Determine the (x, y) coordinate at the center of the cell enclosing the given text.  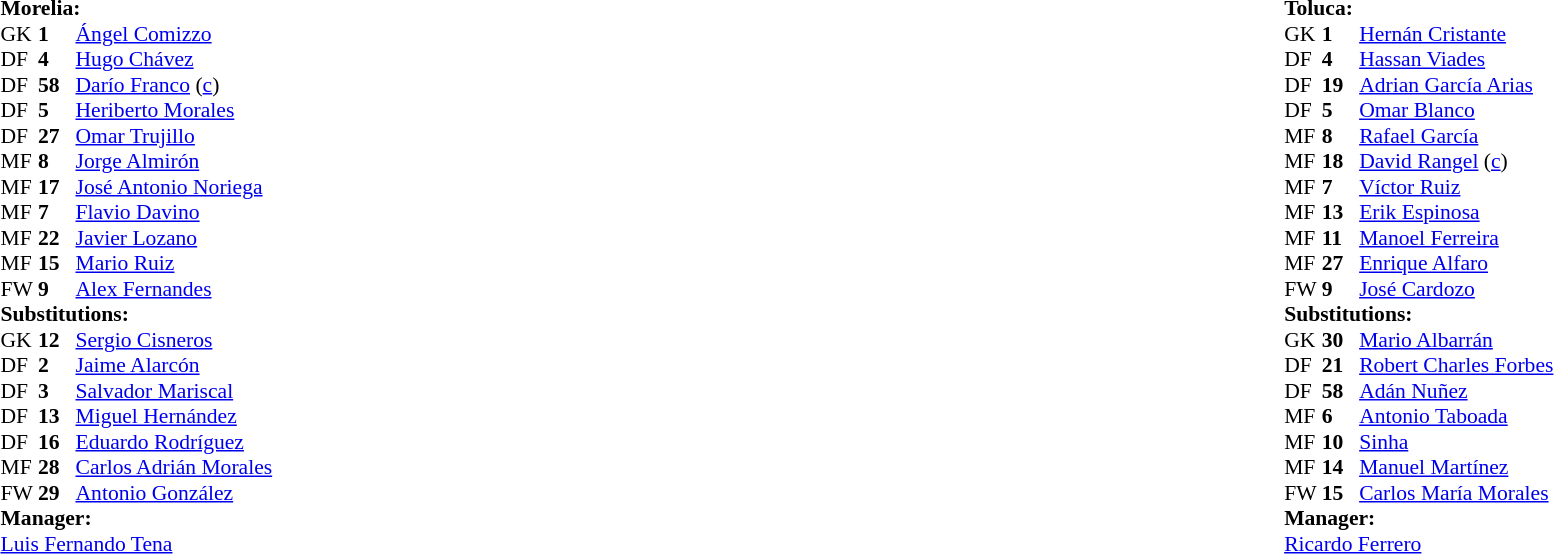
Eduardo Rodríguez (174, 442)
Manuel Martínez (1456, 467)
David Rangel (c) (1456, 161)
Hernán Cristante (1456, 34)
Sinha (1456, 442)
Omar Trujillo (174, 136)
Jaime Alarcón (174, 365)
Hugo Chávez (174, 59)
Flavio Davino (174, 213)
22 (57, 238)
11 (1341, 238)
12 (57, 340)
Robert Charles Forbes (1456, 365)
6 (1341, 417)
José Antonio Noriega (174, 187)
Manoel Ferreira (1456, 238)
Antonio Taboada (1456, 417)
Mario Ruiz (174, 263)
Carlos María Morales (1456, 493)
José Cardozo (1456, 289)
Darío Franco (c) (174, 85)
Hassan Viades (1456, 59)
2 (57, 365)
Mario Albarrán (1456, 340)
3 (57, 391)
Antonio González (174, 493)
Adrian García Arias (1456, 85)
Heriberto Morales (174, 111)
Salvador Mariscal (174, 391)
14 (1341, 467)
16 (57, 442)
28 (57, 467)
Rafael García (1456, 136)
17 (57, 187)
Ángel Comizzo (174, 34)
19 (1341, 85)
Miguel Hernández (174, 417)
30 (1341, 340)
Erik Espinosa (1456, 213)
Adán Nuñez (1456, 391)
Jorge Almirón (174, 161)
Alex Fernandes (174, 289)
Carlos Adrián Morales (174, 467)
Javier Lozano (174, 238)
Omar Blanco (1456, 111)
21 (1341, 365)
Sergio Cisneros (174, 340)
Víctor Ruiz (1456, 187)
29 (57, 493)
Enrique Alfaro (1456, 263)
18 (1341, 161)
10 (1341, 442)
